Determine the [x, y] coordinate at the center of the cell enclosing the given text.  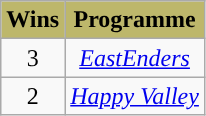
3 [33, 58]
Happy Valley [135, 96]
2 [33, 96]
Programme [135, 20]
Wins [33, 20]
EastEnders [135, 58]
